Detect which cell encompasses the target text, then output its (x, y) center coordinate. 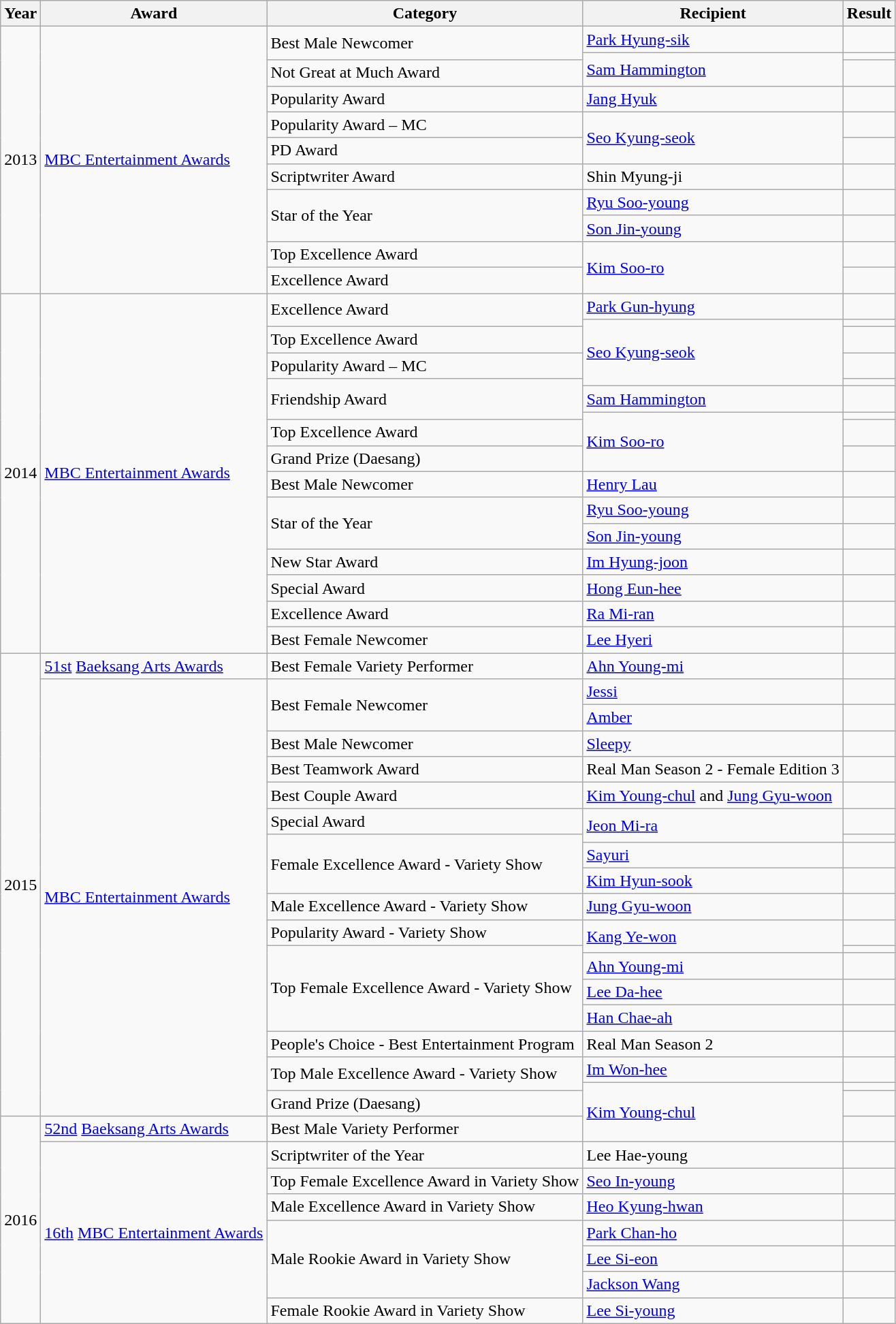
Lee Si-young (713, 1310)
Popularity Award (425, 99)
Best Teamwork Award (425, 770)
2015 (20, 884)
Lee Hyeri (713, 640)
Sayuri (713, 855)
Kim Hyun-sook (713, 881)
Female Rookie Award in Variety Show (425, 1310)
Top Female Excellence Award - Variety Show (425, 988)
Seo In-young (713, 1181)
16th MBC Entertainment Awards (154, 1233)
52nd Baeksang Arts Awards (154, 1129)
Park Gun-hyung (713, 306)
Lee Da-hee (713, 992)
Im Hyung-joon (713, 562)
Year (20, 14)
Best Female Variety Performer (425, 665)
Result (869, 14)
Popularity Award - Variety Show (425, 932)
Best Couple Award (425, 795)
Heo Kyung-hwan (713, 1207)
Friendship Award (425, 399)
Category (425, 14)
Real Man Season 2 - Female Edition 3 (713, 770)
Jeon Mi-ra (713, 825)
Lee Hae-young (713, 1155)
Jackson Wang (713, 1284)
Male Excellence Award in Variety Show (425, 1207)
Male Excellence Award - Variety Show (425, 907)
Park Hyung-sik (713, 40)
Kim Young-chul (713, 1113)
People's Choice - Best Entertainment Program (425, 1044)
Best Male Variety Performer (425, 1129)
Jessi (713, 692)
Amber (713, 718)
Male Rookie Award in Variety Show (425, 1259)
Scriptwriter Award (425, 176)
2014 (20, 473)
2013 (20, 160)
Recipient (713, 14)
PD Award (425, 151)
Female Excellence Award - Variety Show (425, 864)
Jang Hyuk (713, 99)
Top Male Excellence Award - Variety Show (425, 1073)
New Star Award (425, 562)
Han Chae-ah (713, 1018)
Lee Si-eon (713, 1259)
Henry Lau (713, 484)
Park Chan-ho (713, 1233)
Jung Gyu-woon (713, 907)
Top Female Excellence Award in Variety Show (425, 1181)
51st Baeksang Arts Awards (154, 665)
Real Man Season 2 (713, 1044)
Ra Mi-ran (713, 614)
Scriptwriter of the Year (425, 1155)
Sleepy (713, 744)
Im Won-hee (713, 1070)
Shin Myung-ji (713, 176)
Kim Young-chul and Jung Gyu-woon (713, 795)
Kang Ye-won (713, 936)
Award (154, 14)
2016 (20, 1220)
Not Great at Much Award (425, 73)
Hong Eun-hee (713, 588)
